Identify which cell holds the provided text, then report its [X, Y] central coordinate. 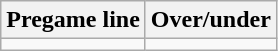
Over/under [210, 20]
Pregame line [74, 20]
